Detect which cell encompasses the target text, then output its (x, y) center coordinate. 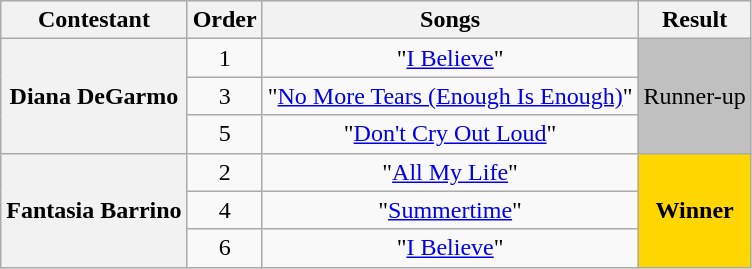
"Summertime" (450, 210)
5 (224, 134)
Runner-up (694, 96)
Fantasia Barrino (94, 210)
Winner (694, 210)
6 (224, 248)
Order (224, 20)
Contestant (94, 20)
"No More Tears (Enough Is Enough)" (450, 96)
"All My Life" (450, 172)
3 (224, 96)
4 (224, 210)
Diana DeGarmo (94, 96)
2 (224, 172)
"Don't Cry Out Loud" (450, 134)
1 (224, 58)
Songs (450, 20)
Result (694, 20)
